Locate the cell with the specified text and output its (X, Y) center coordinate. 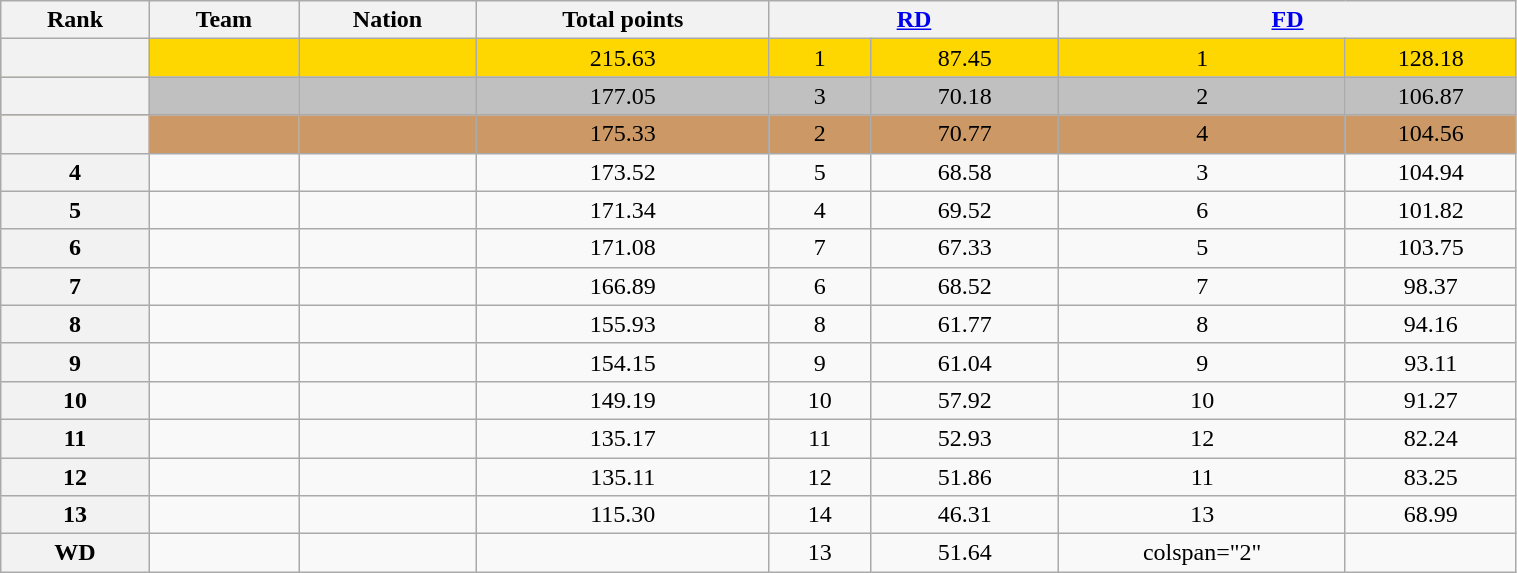
FD (1288, 20)
155.93 (622, 324)
215.63 (622, 58)
128.18 (1430, 58)
61.77 (965, 324)
154.15 (622, 362)
14 (820, 515)
Total points (622, 20)
101.82 (1430, 210)
93.11 (1430, 362)
70.77 (965, 134)
104.56 (1430, 134)
104.94 (1430, 172)
61.04 (965, 362)
67.33 (965, 248)
57.92 (965, 400)
69.52 (965, 210)
51.64 (965, 553)
106.87 (1430, 96)
177.05 (622, 96)
82.24 (1430, 438)
51.86 (965, 477)
68.52 (965, 286)
135.11 (622, 477)
87.45 (965, 58)
Rank (75, 20)
Nation (388, 20)
98.37 (1430, 286)
Team (224, 20)
WD (75, 553)
149.19 (622, 400)
171.34 (622, 210)
68.99 (1430, 515)
52.93 (965, 438)
173.52 (622, 172)
103.75 (1430, 248)
70.18 (965, 96)
135.17 (622, 438)
166.89 (622, 286)
colspan="2" (1202, 553)
RD (914, 20)
91.27 (1430, 400)
115.30 (622, 515)
83.25 (1430, 477)
46.31 (965, 515)
171.08 (622, 248)
68.58 (965, 172)
175.33 (622, 134)
94.16 (1430, 324)
